From the cell containing the given text, extract its center point as (x, y) coordinate. 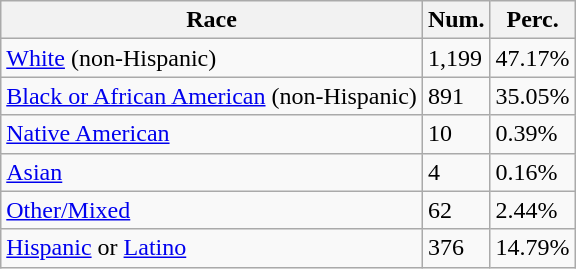
Other/Mixed (212, 210)
Hispanic or Latino (212, 248)
2.44% (532, 210)
Race (212, 20)
Black or African American (non-Hispanic) (212, 96)
35.05% (532, 96)
376 (456, 248)
891 (456, 96)
4 (456, 172)
47.17% (532, 58)
White (non-Hispanic) (212, 58)
Num. (456, 20)
0.39% (532, 134)
0.16% (532, 172)
10 (456, 134)
62 (456, 210)
14.79% (532, 248)
1,199 (456, 58)
Asian (212, 172)
Perc. (532, 20)
Native American (212, 134)
